From the cell containing the given text, extract its center point as [x, y] coordinate. 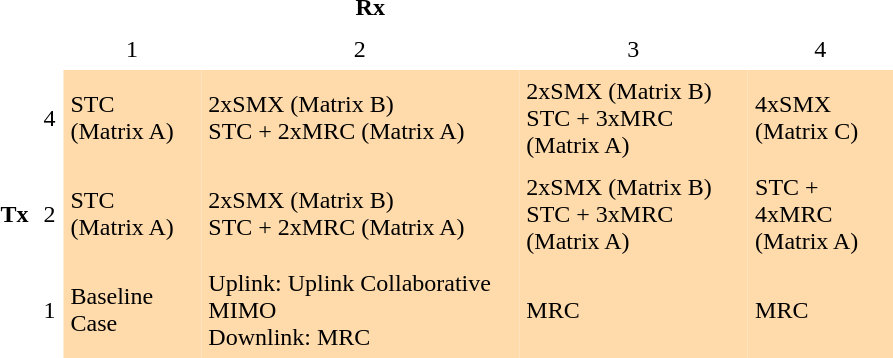
4xSMX (Matrix C) [820, 118]
2xSMX (Matrix B)STC + 2xMRC (Matrix A) [360, 118]
2xSMX (Matrix B) STC + 2xMRC (Matrix A) [360, 214]
3 [634, 49]
Uplink: Uplink Collaborative MIMODownlink: MRC [360, 310]
Baseline Case [132, 310]
STC + 4xMRC (Matrix A) [820, 214]
